Output the [x, y] coordinate of the center of the cell containing the given text.  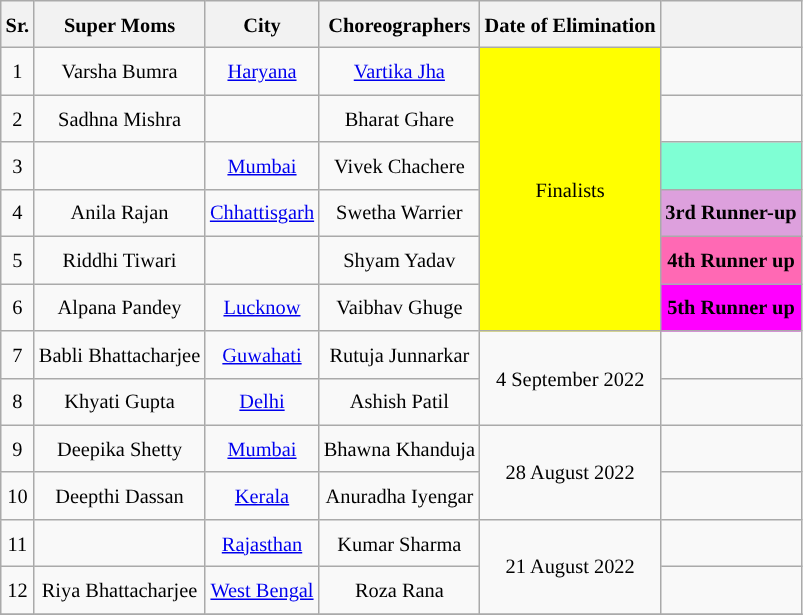
4 September 2022 [570, 377]
Sadhna Mishra [120, 118]
Alpana Pandey [120, 306]
9 [18, 448]
City [262, 24]
Anila Rajan [120, 212]
21 August 2022 [570, 566]
1 [18, 72]
Bharat Ghare [400, 118]
Delhi [262, 402]
6 [18, 306]
Varsha Bumra [120, 72]
Super Moms [120, 24]
Bhawna Khanduja [400, 448]
Khyati Gupta [120, 402]
3 [18, 166]
Riya Bhattacharjee [120, 590]
Haryana [262, 72]
Date of Elimination [570, 24]
Anuradha Iyengar [400, 496]
5 [18, 260]
3rd Runner-up [732, 212]
Finalists [570, 190]
Kumar Sharma [400, 542]
11 [18, 542]
Shyam Yadav [400, 260]
Swetha Warrier [400, 212]
Ashish Patil [400, 402]
Vaibhav Ghuge [400, 306]
Babli Bhattacharjee [120, 354]
7 [18, 354]
Kerala [262, 496]
Chhattisgarh [262, 212]
Rutuja Junnarkar [400, 354]
Sr. [18, 24]
28 August 2022 [570, 472]
4 [18, 212]
Lucknow [262, 306]
Roza Rana [400, 590]
8 [18, 402]
Deepika Shetty [120, 448]
Rajasthan [262, 542]
2 [18, 118]
10 [18, 496]
Riddhi Tiwari [120, 260]
West Bengal [262, 590]
12 [18, 590]
Vivek Chachere [400, 166]
Guwahati [262, 354]
Deepthi Dassan [120, 496]
4th Runner up [732, 260]
Choreographers [400, 24]
5th Runner up [732, 306]
Vartika Jha [400, 72]
